Extract the [x, y] coordinate from the center of the cell holding the provided text.  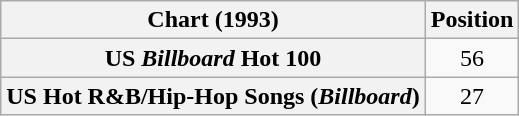
56 [472, 58]
US Billboard Hot 100 [213, 58]
US Hot R&B/Hip-Hop Songs (Billboard) [213, 96]
27 [472, 96]
Position [472, 20]
Chart (1993) [213, 20]
